Pinpoint the cell where the given text exists, returning its [x, y] midpoint coordinate. 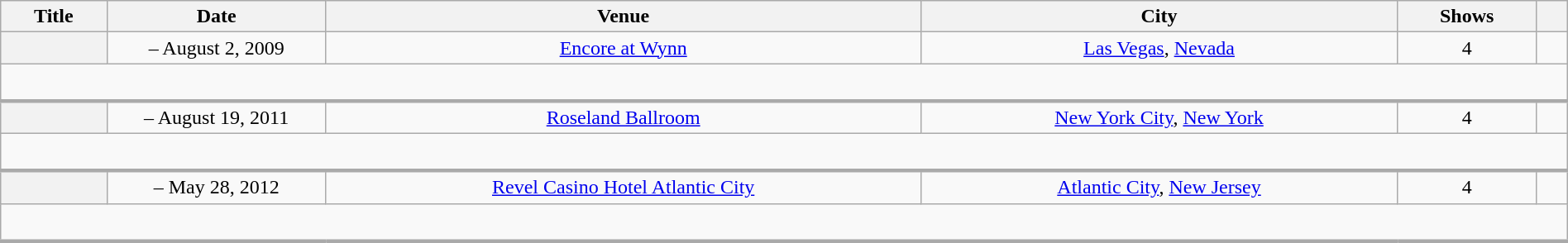
Title [54, 17]
– May 28, 2012 [217, 187]
Revel Casino Hotel Atlantic City [624, 187]
– August 2, 2009 [217, 48]
City [1159, 17]
Date [217, 17]
Encore at Wynn [624, 48]
Las Vegas, Nevada [1159, 48]
– August 19, 2011 [217, 117]
Venue [624, 17]
Shows [1467, 17]
Atlantic City, New Jersey [1159, 187]
Roseland Ballroom [624, 117]
New York City, New York [1159, 117]
